From the cell containing the given text, extract its center point as (X, Y) coordinate. 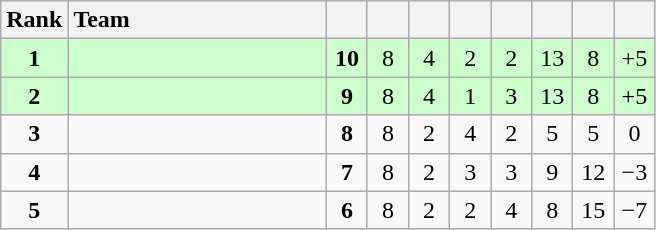
12 (594, 172)
6 (346, 210)
15 (594, 210)
Team (198, 20)
Rank (34, 20)
−3 (634, 172)
−7 (634, 210)
10 (346, 58)
7 (346, 172)
0 (634, 134)
